Return the [x, y] coordinate for the center point of the cell that contains the specified text.  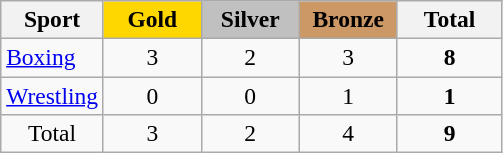
Silver [250, 19]
9 [450, 133]
8 [450, 57]
4 [348, 133]
Sport [52, 19]
Boxing [52, 57]
Wrestling [52, 95]
Bronze [348, 19]
Gold [152, 19]
